Return (X, Y) of the center of cell containing provided text 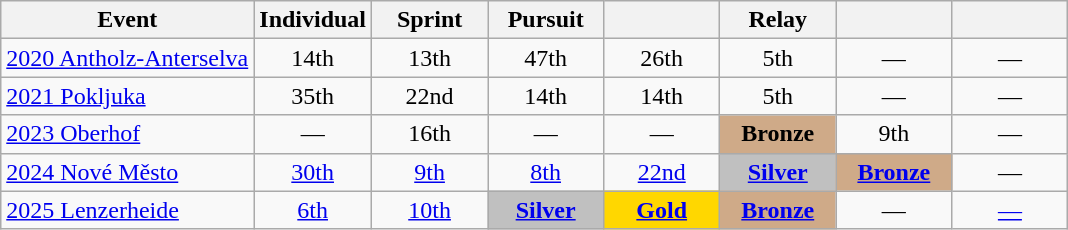
Event (128, 20)
6th (313, 210)
2023 Oberhof (128, 134)
Individual (313, 20)
2021 Pokljuka (128, 96)
Sprint (430, 20)
Pursuit (546, 20)
2024 Nové Město (128, 172)
35th (313, 96)
Gold (662, 210)
47th (546, 58)
2025 Lenzerheide (128, 210)
Relay (778, 20)
2020 Antholz-Anterselva (128, 58)
30th (313, 172)
16th (430, 134)
8th (546, 172)
13th (430, 58)
10th (430, 210)
26th (662, 58)
